Output the (x, y) coordinate of the center of the cell containing the given text.  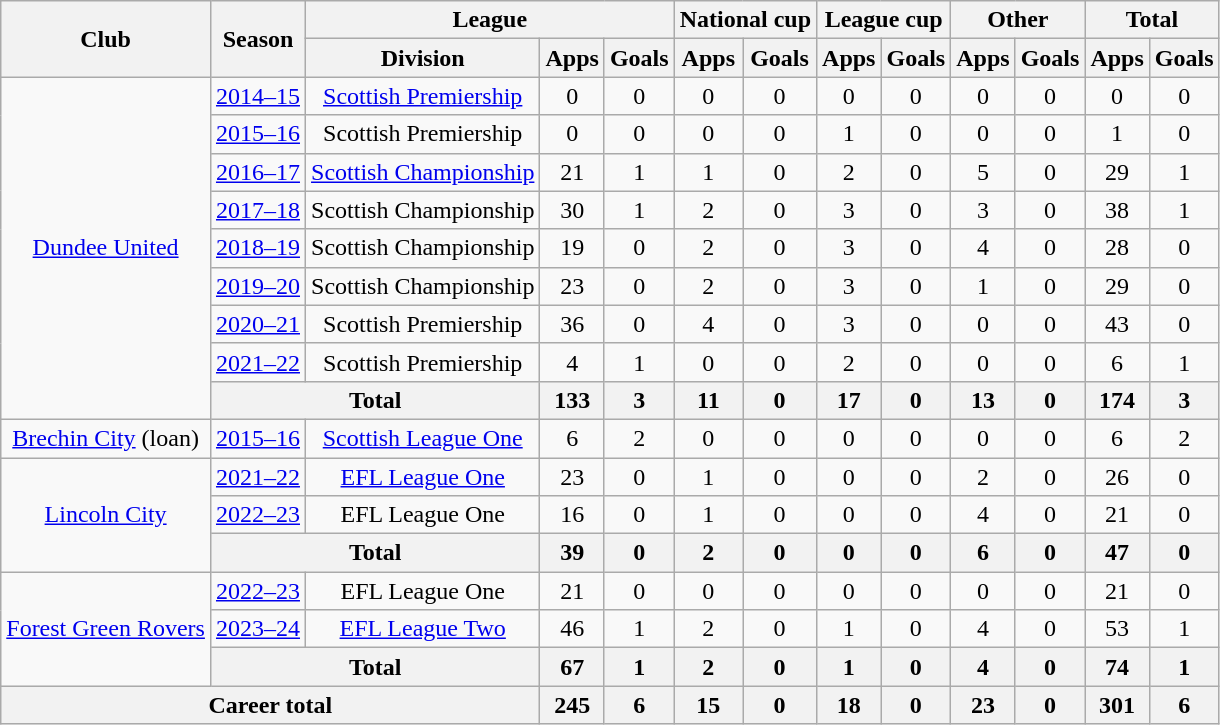
2023–24 (258, 629)
2017–18 (258, 210)
League cup (884, 20)
Club (106, 39)
Lincoln City (106, 515)
5 (983, 172)
16 (572, 515)
11 (708, 400)
26 (1117, 477)
67 (572, 667)
18 (849, 705)
2018–19 (258, 248)
Career total (270, 705)
30 (572, 210)
133 (572, 400)
Forest Green Rovers (106, 629)
EFL League Two (423, 629)
Season (258, 39)
174 (1117, 400)
28 (1117, 248)
301 (1117, 705)
46 (572, 629)
53 (1117, 629)
36 (572, 324)
17 (849, 400)
League (490, 20)
2014–15 (258, 96)
Other (1018, 20)
13 (983, 400)
245 (572, 705)
15 (708, 705)
39 (572, 553)
47 (1117, 553)
Brechin City (loan) (106, 438)
Dundee United (106, 248)
38 (1117, 210)
National cup (745, 20)
Division (423, 58)
2016–17 (258, 172)
74 (1117, 667)
19 (572, 248)
2020–21 (258, 324)
Scottish League One (423, 438)
2019–20 (258, 286)
43 (1117, 324)
